Capture the cell that displays the provided text and extract its [X, Y] central coordinate. 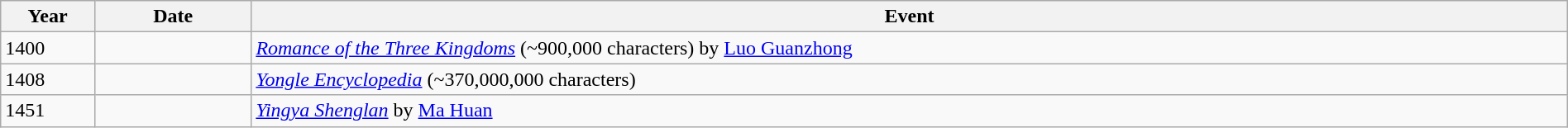
Year [48, 17]
Date [172, 17]
Romance of the Three Kingdoms (~900,000 characters) by Luo Guanzhong [910, 48]
Yingya Shenglan by Ma Huan [910, 111]
1400 [48, 48]
1451 [48, 111]
Yongle Encyclopedia (~370,000,000 characters) [910, 79]
1408 [48, 79]
Event [910, 17]
